Pinpoint the cell where the given text exists, returning its [X, Y] midpoint coordinate. 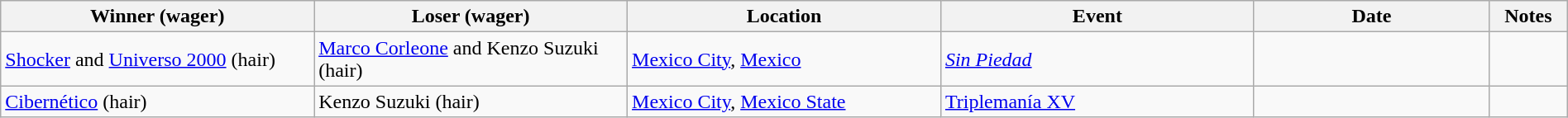
Notes [1528, 17]
Winner (wager) [157, 17]
Triplemanía XV [1097, 101]
Mexico City, Mexico [784, 59]
Shocker and Universo 2000 (hair) [157, 59]
Marco Corleone and Kenzo Suzuki (hair) [471, 59]
Sin Piedad [1097, 59]
Location [784, 17]
Date [1371, 17]
Loser (wager) [471, 17]
Event [1097, 17]
Cibernético (hair) [157, 101]
Mexico City, Mexico State [784, 101]
Kenzo Suzuki (hair) [471, 101]
